Return [x, y] of the center of cell containing provided text 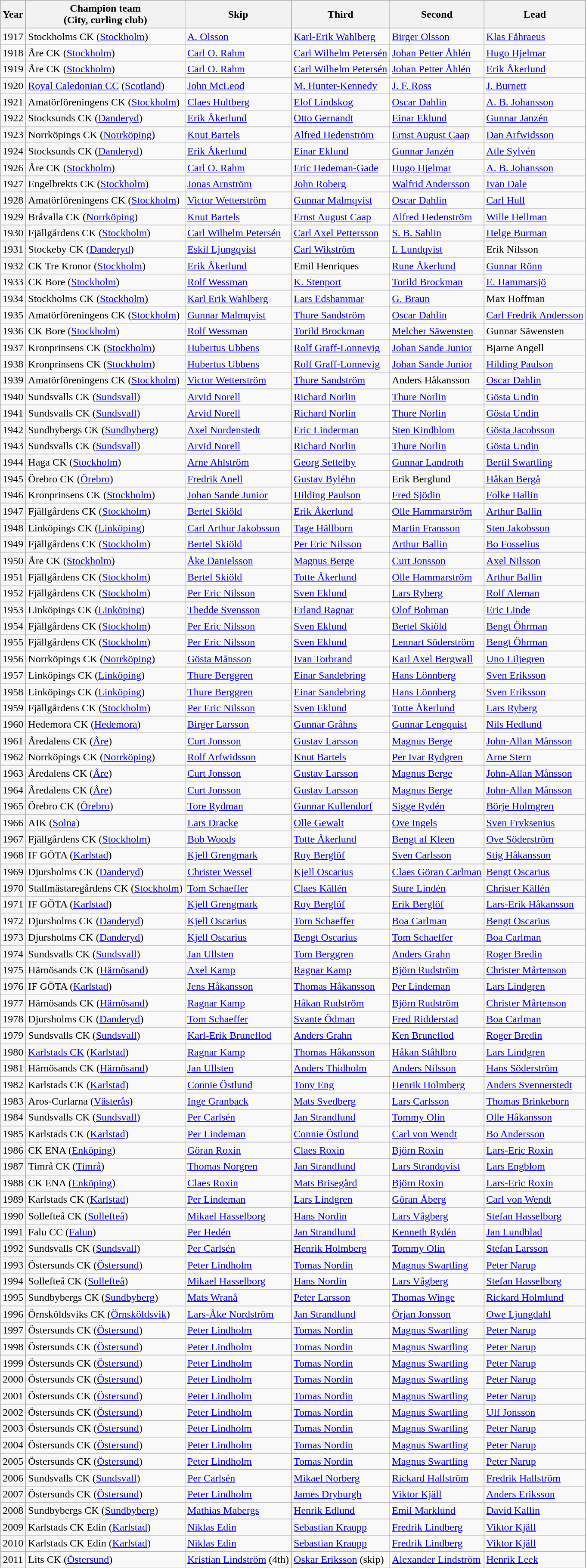
John Roberg [341, 184]
Henrik Leek [535, 1560]
Erik Berglöf [437, 904]
I. Lundqvist [437, 250]
Stefan Larsson [535, 1248]
1953 [13, 610]
2011 [13, 1560]
Bertil Swartling [535, 462]
Karl Erik Wahlberg [238, 299]
Lars Engblom [535, 1167]
Bo Fosselius [535, 544]
1920 [13, 86]
Klas Fåhraeus [535, 37]
Axel Kamp [238, 970]
Georg Settelby [341, 462]
Engelbrekts CK (Stockholm) [105, 184]
Max Hoffman [535, 299]
Karl-Erik Wahlberg [341, 37]
1978 [13, 1019]
Carl Arthur Jakobsson [238, 528]
2010 [13, 1543]
Erik Nilsson [535, 250]
Henrik Edlund [341, 1510]
1952 [13, 593]
1949 [13, 544]
1968 [13, 855]
Kristian Lindström (4th) [238, 1560]
Ulf Jonsson [535, 1412]
1992 [13, 1248]
1946 [13, 495]
Per Hedén [238, 1232]
Claes Hultberg [238, 102]
Bob Woods [238, 839]
1932 [13, 266]
1957 [13, 675]
1967 [13, 839]
2003 [13, 1429]
Alexander Lindström [437, 1560]
Göran Roxin [238, 1150]
2009 [13, 1527]
Claes Göran Carlman [437, 872]
1923 [13, 135]
Gunnar Gråhns [341, 724]
1931 [13, 250]
Ove Söderström [535, 839]
Lars Strandqvist [437, 1167]
Lits CK (Östersund) [105, 1560]
Thedde Svensson [238, 610]
S. B. Sahlin [437, 233]
1919 [13, 69]
Göran Åberg [437, 1199]
Elof Lindskog [341, 102]
Uno Liljegren [535, 659]
Tage Hällborn [341, 528]
Fred Sjödin [437, 495]
Skip [238, 15]
Folke Hallin [535, 495]
1926 [13, 167]
2008 [13, 1510]
Erland Ragnar [341, 610]
1921 [13, 102]
Rune Åkerlund [437, 266]
Arne Stern [535, 757]
Aros-Curlarna (Västerås) [105, 1101]
1955 [13, 642]
Fredrik Anell [238, 479]
1961 [13, 741]
Nils Hedlund [535, 724]
Martin Fransson [437, 528]
Rickard Hallström [437, 1478]
1954 [13, 626]
1977 [13, 1003]
1960 [13, 724]
Sten Kindblom [437, 429]
Lennart Söderström [437, 642]
1991 [13, 1232]
A. Olsson [238, 37]
1990 [13, 1216]
Eric Linderman [341, 429]
1939 [13, 380]
David Kallin [535, 1510]
Inge Granback [238, 1101]
J. F. Ross [437, 86]
1944 [13, 462]
Ove Ingels [437, 823]
1979 [13, 1036]
Tony Eng [341, 1085]
John McLeod [238, 86]
1983 [13, 1101]
1951 [13, 577]
Rolf Arfwidsson [238, 757]
Otto Gernandt [341, 118]
Bråvalla CK (Norrköping) [105, 216]
Lars-Åke Nordström [238, 1314]
Sigge Rydén [437, 806]
Champion team(City, curling club) [105, 15]
1934 [13, 299]
Erik Berglund [437, 479]
G. Braun [437, 299]
Anders Nilsson [437, 1068]
Thomas Brinkeborn [535, 1101]
1994 [13, 1281]
Lead [535, 15]
1933 [13, 282]
Ivan Torbrand [341, 659]
1986 [13, 1150]
Tore Rydman [238, 806]
Gunnar Lengquist [437, 724]
1973 [13, 937]
1938 [13, 364]
Emil Henriques [341, 266]
Bjarne Angell [535, 348]
Thomas Winge [437, 1298]
1927 [13, 184]
1930 [13, 233]
Bengt af Kleen [437, 839]
Falu CC (Falun) [105, 1232]
Atle Sylvén [535, 151]
Carl Wikström [341, 250]
1945 [13, 479]
2001 [13, 1396]
Karl-Erik Bruneflod [238, 1036]
Birger Larsson [238, 724]
1935 [13, 315]
Mats Svedberg [341, 1101]
Gunnar Säwensten [535, 331]
1982 [13, 1085]
Melcher Säwensten [437, 331]
Emil Marklund [437, 1510]
Gunnar Landroth [437, 462]
2005 [13, 1461]
1981 [13, 1068]
Fredrik Hallström [535, 1478]
1970 [13, 888]
Fred Ridderstad [437, 1019]
Bo Andersson [535, 1134]
Walfrid Andersson [437, 184]
Gösta Jacobsson [535, 429]
1918 [13, 53]
1984 [13, 1117]
1958 [13, 691]
Mats Wranå [238, 1298]
Carl Hull [535, 200]
Stallmästaregårdens CK (Stockholm) [105, 888]
Stig Håkansson [535, 855]
1965 [13, 806]
Sture Lindén [437, 888]
Timrå CK (Timrå) [105, 1167]
1922 [13, 118]
Håkan Ståhlbro [437, 1052]
James Dryburgh [341, 1494]
Thomas Norgren [238, 1167]
Axel Nilsson [535, 561]
1948 [13, 528]
Mikael Norberg [341, 1478]
Carl Axel Pettersson [341, 233]
Arne Ahlström [238, 462]
Third [341, 15]
1976 [13, 986]
1964 [13, 790]
Börje Holmgren [535, 806]
Anders Svennerstedt [535, 1085]
1928 [13, 200]
1975 [13, 970]
Rickard Holmlund [535, 1298]
Dan Arfwidsson [535, 135]
Ivan Dale [535, 184]
Oskar Eriksson (skip) [341, 1560]
1985 [13, 1134]
Olle Gewalt [341, 823]
K. Stenport [341, 282]
Axel Nordenstedt [238, 429]
2006 [13, 1478]
1997 [13, 1330]
Second [437, 15]
1940 [13, 397]
1929 [13, 216]
Gösta Månsson [238, 659]
Peter Larsson [341, 1298]
Claes Källén [341, 888]
Örnsköldsviks CK (Örnsköldsvik) [105, 1314]
Jens Håkansson [238, 986]
Karl Axel Bergwall [437, 659]
1999 [13, 1363]
Håkan Rudström [341, 1003]
1989 [13, 1199]
2000 [13, 1380]
2002 [13, 1412]
Kenneth Rydén [437, 1232]
Christer Källén [535, 888]
1942 [13, 429]
1969 [13, 872]
1917 [13, 37]
Mathias Mabergs [238, 1510]
Hedemora CK (Hedemora) [105, 724]
Rolf Aleman [535, 593]
Jan Lundblad [535, 1232]
1987 [13, 1167]
Stockeby CK (Danderyd) [105, 250]
Jonas Arnström [238, 184]
Christer Wessel [238, 872]
1941 [13, 413]
Anders Eriksson [535, 1494]
Owe Ljungdahl [535, 1314]
1943 [13, 446]
Per Ivar Rydgren [437, 757]
Gunnar Kullendorf [341, 806]
Svante Ödman [341, 1019]
1947 [13, 512]
Lars-Erik Håkansson [535, 904]
Eric Hedeman-Gade [341, 167]
1956 [13, 659]
Helge Burman [535, 233]
1963 [13, 774]
Royal Caledonian CC (Scotland) [105, 86]
2007 [13, 1494]
Sven Carlsson [437, 855]
Birger Olsson [437, 37]
Eric Linde [535, 610]
1936 [13, 331]
Tom Berggren [341, 954]
1988 [13, 1183]
Gustav Byléhn [341, 479]
1962 [13, 757]
Örjan Jonsson [437, 1314]
1971 [13, 904]
1924 [13, 151]
1974 [13, 954]
Ken Bruneflod [437, 1036]
Gunnar Rönn [535, 266]
Olof Bohman [437, 610]
1937 [13, 348]
Lars Edshammar [341, 299]
1959 [13, 708]
Mats Brisegård [341, 1183]
E. Hammarsjö [535, 282]
1980 [13, 1052]
Haga CK (Stockholm) [105, 462]
1998 [13, 1347]
Åke Danielsson [238, 561]
Lars Carlsson [437, 1101]
1966 [13, 823]
1993 [13, 1265]
Sten Jakobsson [535, 528]
Carl Fredrik Andersson [535, 315]
1995 [13, 1298]
1950 [13, 561]
Year [13, 15]
CK Tre Kronor (Stockholm) [105, 266]
M. Hunter-Kennedy [341, 86]
Lars Dracke [238, 823]
J. Burnett [535, 86]
Sven Fryksenius [535, 823]
AIK (Solna) [105, 823]
2004 [13, 1445]
Wille Hellman [535, 216]
1996 [13, 1314]
1972 [13, 921]
Håkan Bergå [535, 479]
Olle Håkansson [535, 1117]
Anders Håkansson [437, 380]
Hans Söderström [535, 1068]
Eskil Ljungqvist [238, 250]
Anders Thidholm [341, 1068]
